Scan for the cell matching the given text and deliver its [x, y] coordinate at center. 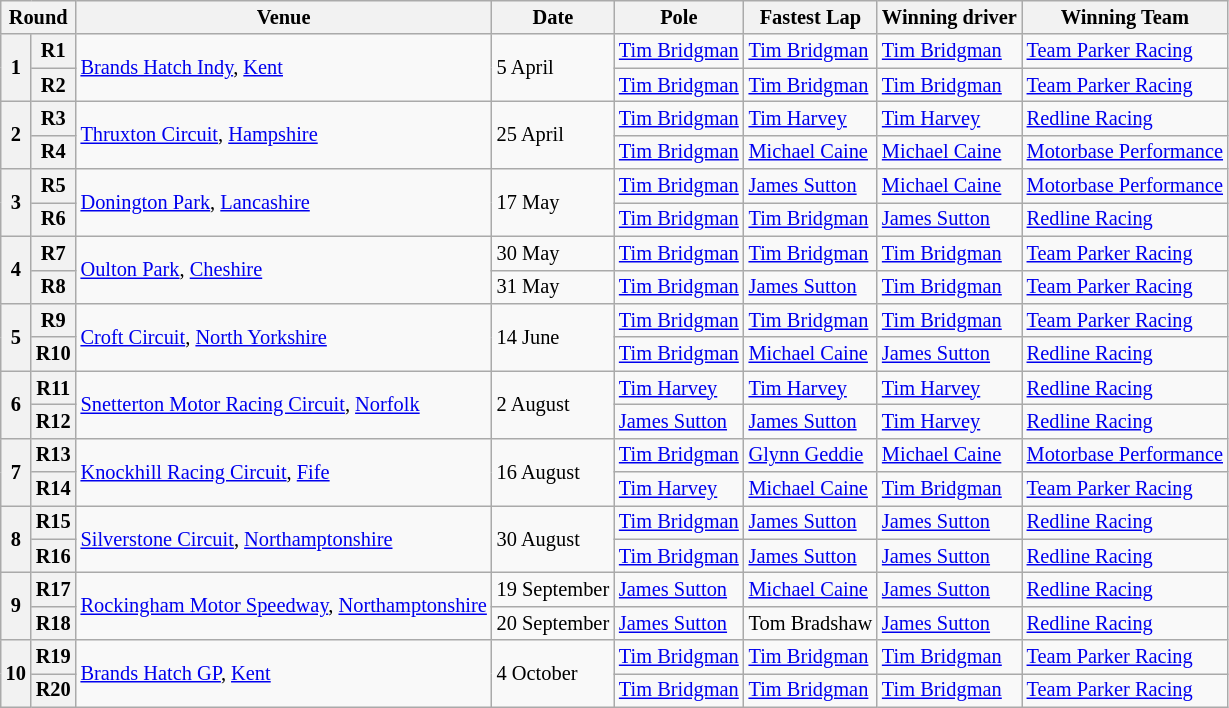
R13 [54, 455]
R5 [54, 186]
Fastest Lap [810, 17]
Croft Circuit, North Yorkshire [284, 336]
R17 [54, 589]
Tom Bradshaw [810, 623]
Knockhill Racing Circuit, Fife [284, 472]
2 August [553, 404]
R19 [54, 657]
Thruxton Circuit, Hampshire [284, 134]
R3 [54, 118]
R8 [54, 287]
R7 [54, 253]
R4 [54, 152]
2 [16, 134]
4 [16, 270]
Brands Hatch Indy, Kent [284, 68]
4 October [553, 674]
20 September [553, 623]
R16 [54, 556]
R14 [54, 489]
9 [16, 606]
Rockingham Motor Speedway, Northamptonshire [284, 606]
16 August [553, 472]
7 [16, 472]
Brands Hatch GP, Kent [284, 674]
R15 [54, 522]
R11 [54, 388]
Silverstone Circuit, Northamptonshire [284, 538]
Round [38, 17]
6 [16, 404]
Date [553, 17]
5 April [553, 68]
30 August [553, 538]
R10 [54, 354]
Donington Park, Lancashire [284, 202]
Snetterton Motor Racing Circuit, Norfolk [284, 404]
R9 [54, 320]
R12 [54, 421]
25 April [553, 134]
Glynn Geddie [810, 455]
Venue [284, 17]
31 May [553, 287]
14 June [553, 336]
R18 [54, 623]
5 [16, 336]
R6 [54, 219]
19 September [553, 589]
R1 [54, 51]
Winning Team [1125, 17]
R20 [54, 690]
R2 [54, 85]
3 [16, 202]
Winning driver [950, 17]
30 May [553, 253]
17 May [553, 202]
8 [16, 538]
10 [16, 674]
1 [16, 68]
Pole [679, 17]
Oulton Park, Cheshire [284, 270]
